Extract the [x, y] coordinate from the center of the cell holding the provided text.  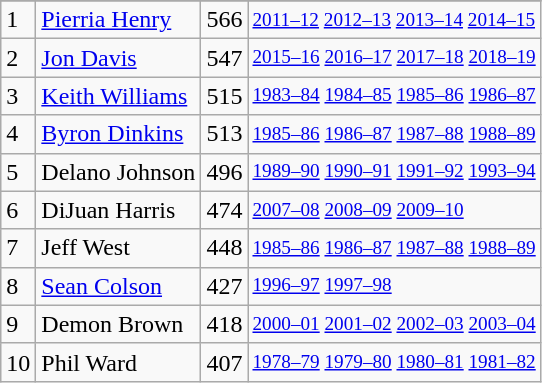
1996–97 1997–98 [394, 286]
Keith Williams [118, 96]
2007–08 2008–09 2009–10 [394, 210]
496 [224, 172]
2 [18, 58]
Phil Ward [118, 362]
Demon Brown [118, 324]
DiJuan Harris [118, 210]
4 [18, 134]
407 [224, 362]
2000–01 2001–02 2002–03 2003–04 [394, 324]
8 [18, 286]
Byron Dinkins [118, 134]
7 [18, 248]
10 [18, 362]
2015–16 2016–17 2017–18 2018–19 [394, 58]
513 [224, 134]
9 [18, 324]
474 [224, 210]
418 [224, 324]
6 [18, 210]
3 [18, 96]
2011–12 2012–13 2013–14 2014–15 [394, 20]
Jeff West [118, 248]
1989–90 1990–91 1991–92 1993–94 [394, 172]
1 [18, 20]
Jon Davis [118, 58]
427 [224, 286]
5 [18, 172]
515 [224, 96]
1978–79 1979–80 1980–81 1981–82 [394, 362]
Sean Colson [118, 286]
448 [224, 248]
Pierria Henry [118, 20]
547 [224, 58]
1983–84 1984–85 1985–86 1986–87 [394, 96]
Delano Johnson [118, 172]
566 [224, 20]
